Extract the [X, Y] coordinate from the center of the cell holding the provided text.  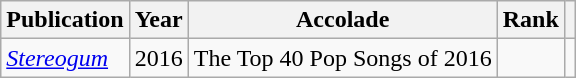
Publication [65, 20]
Accolade [342, 20]
Year [158, 20]
Stereogum [65, 58]
2016 [158, 58]
Rank [530, 20]
The Top 40 Pop Songs of 2016 [342, 58]
